Pinpoint the cell where the given text exists, returning its [X, Y] midpoint coordinate. 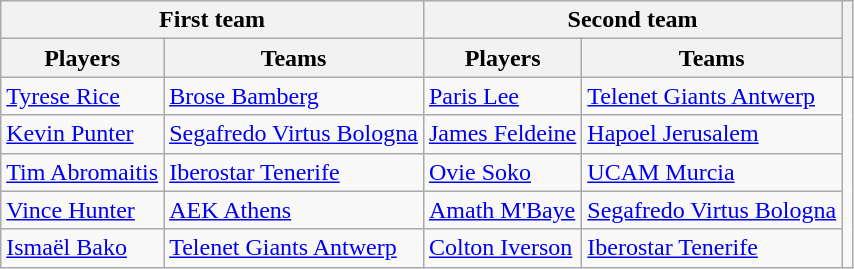
Tim Abromaitis [82, 172]
Paris Lee [502, 96]
Amath M'Baye [502, 210]
First team [212, 20]
Brose Bamberg [294, 96]
Hapoel Jerusalem [712, 134]
Vince Hunter [82, 210]
Kevin Punter [82, 134]
James Feldeine [502, 134]
Ismaël Bako [82, 248]
Second team [632, 20]
Ovie Soko [502, 172]
Colton Iverson [502, 248]
Tyrese Rice [82, 96]
AEK Athens [294, 210]
UCAM Murcia [712, 172]
